Find where the given text appears and provide that cell's center as [x, y] coordinate. 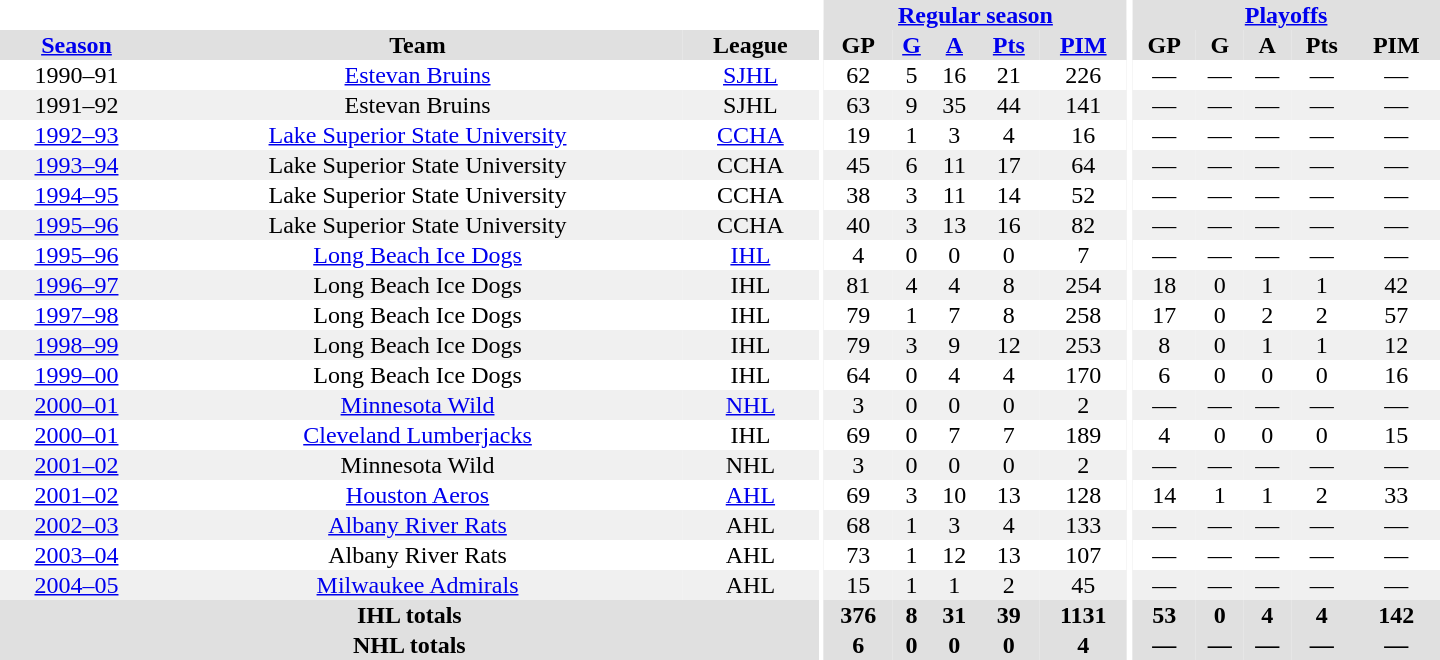
Cleveland Lumberjacks [418, 435]
League [750, 45]
81 [858, 285]
39 [1009, 615]
1999–00 [76, 375]
107 [1084, 555]
142 [1396, 615]
1998–99 [76, 345]
73 [858, 555]
376 [858, 615]
10 [954, 495]
33 [1396, 495]
44 [1009, 105]
1990–91 [76, 75]
Season [76, 45]
133 [1084, 525]
254 [1084, 285]
Houston Aeros [418, 495]
1993–94 [76, 165]
2004–05 [76, 585]
38 [858, 195]
Regular season [976, 15]
Milwaukee Admirals [418, 585]
1991–92 [76, 105]
42 [1396, 285]
Playoffs [1286, 15]
63 [858, 105]
NHL totals [410, 645]
68 [858, 525]
IHL totals [410, 615]
52 [1084, 195]
1996–97 [76, 285]
18 [1164, 285]
40 [858, 225]
1997–98 [76, 315]
2003–04 [76, 555]
189 [1084, 435]
21 [1009, 75]
19 [858, 135]
Team [418, 45]
128 [1084, 495]
35 [954, 105]
57 [1396, 315]
141 [1084, 105]
170 [1084, 375]
1131 [1084, 615]
5 [911, 75]
62 [858, 75]
253 [1084, 345]
1994–95 [76, 195]
258 [1084, 315]
2002–03 [76, 525]
31 [954, 615]
53 [1164, 615]
1992–93 [76, 135]
82 [1084, 225]
226 [1084, 75]
